Search for the cell housing the specified text and yield its (X, Y) center coordinate. 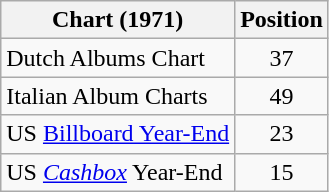
Chart (1971) (118, 20)
US Cashbox Year-End (118, 172)
37 (282, 58)
23 (282, 134)
Italian Album Charts (118, 96)
49 (282, 96)
US Billboard Year-End (118, 134)
15 (282, 172)
Position (282, 20)
Dutch Albums Chart (118, 58)
